Search for the cell housing the specified text and yield its (x, y) center coordinate. 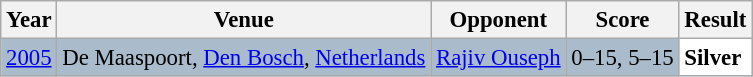
Result (716, 20)
Score (622, 20)
Rajiv Ouseph (498, 58)
2005 (29, 58)
De Maaspoort, Den Bosch, Netherlands (244, 58)
Silver (716, 58)
Year (29, 20)
Venue (244, 20)
0–15, 5–15 (622, 58)
Opponent (498, 20)
